Output the (X, Y) coordinate of the center of the cell containing the given text.  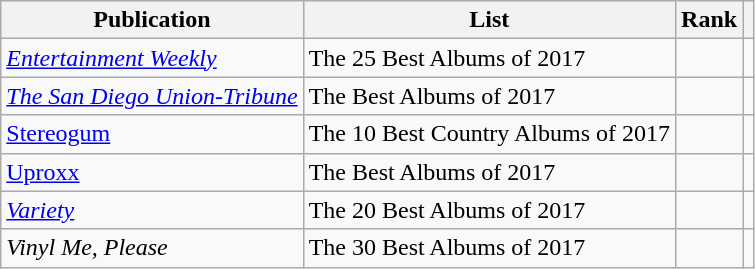
The 25 Best Albums of 2017 (489, 58)
The 20 Best Albums of 2017 (489, 210)
The 10 Best Country Albums of 2017 (489, 134)
The San Diego Union-Tribune (152, 96)
Entertainment Weekly (152, 58)
Publication (152, 20)
Rank (710, 20)
The 30 Best Albums of 2017 (489, 248)
Uproxx (152, 172)
List (489, 20)
Variety (152, 210)
Vinyl Me, Please (152, 248)
Stereogum (152, 134)
